Return the (x, y) coordinate for the center point of the cell that contains the specified text.  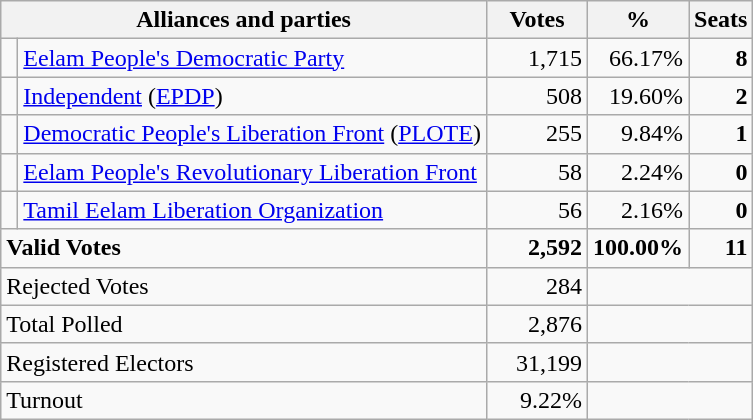
Turnout (244, 400)
31,199 (536, 362)
% (638, 20)
Seats (721, 20)
11 (721, 248)
66.17% (638, 58)
9.84% (638, 134)
2.24% (638, 172)
Rejected Votes (244, 286)
2,592 (536, 248)
284 (536, 286)
255 (536, 134)
100.00% (638, 248)
Total Polled (244, 324)
1 (721, 134)
Eelam People's Democratic Party (252, 58)
58 (536, 172)
1,715 (536, 58)
Independent (EPDP) (252, 96)
9.22% (536, 400)
2 (721, 96)
Votes (536, 20)
Democratic People's Liberation Front (PLOTE) (252, 134)
Eelam People's Revolutionary Liberation Front (252, 172)
508 (536, 96)
Tamil Eelam Liberation Organization (252, 210)
Registered Electors (244, 362)
Valid Votes (244, 248)
2,876 (536, 324)
19.60% (638, 96)
8 (721, 58)
56 (536, 210)
Alliances and parties (244, 20)
2.16% (638, 210)
